Detect which cell encompasses the target text, then output its (x, y) center coordinate. 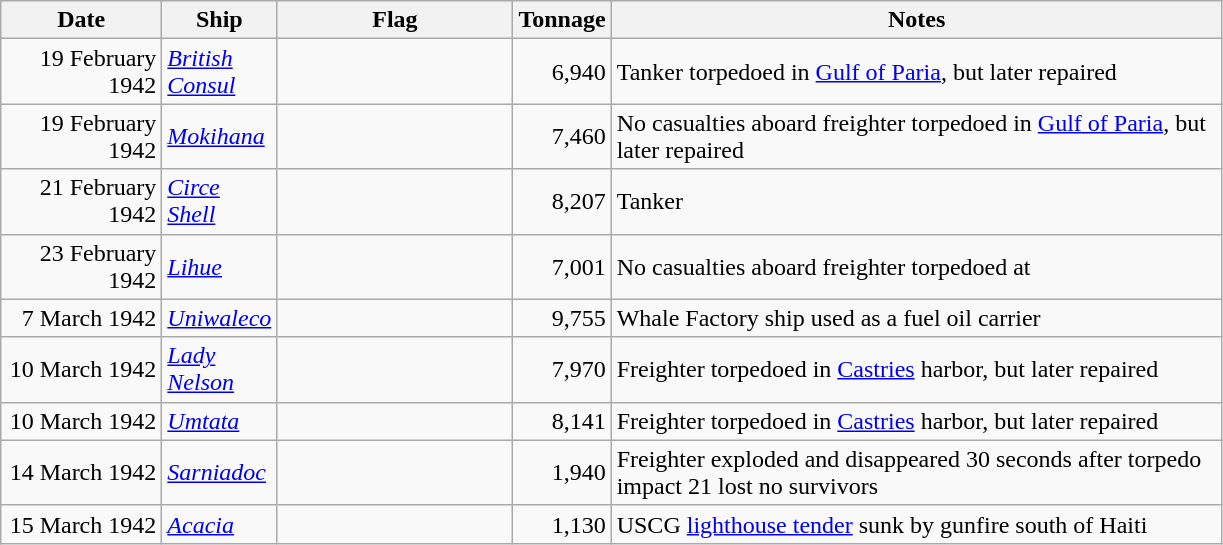
Umtata (220, 421)
21 February 1942 (82, 202)
14 March 1942 (82, 472)
7,001 (562, 266)
USCG lighthouse tender sunk by gunfire south of Haiti (916, 524)
No casualties aboard freighter torpedoed in Gulf of Paria, but later repaired (916, 136)
7,970 (562, 370)
23 February 1942 (82, 266)
8,141 (562, 421)
Mokihana (220, 136)
7,460 (562, 136)
1,940 (562, 472)
Flag (395, 20)
7 March 1942 (82, 318)
British Consul (220, 72)
No casualties aboard freighter torpedoed at (916, 266)
Whale Factory ship used as a fuel oil carrier (916, 318)
Acacia (220, 524)
6,940 (562, 72)
Freighter exploded and disappeared 30 seconds after torpedo impact 21 lost no survivors (916, 472)
Ship (220, 20)
Date (82, 20)
Sarniadoc (220, 472)
8,207 (562, 202)
Lady Nelson (220, 370)
Tanker torpedoed in Gulf of Paria, but later repaired (916, 72)
9,755 (562, 318)
Lihue (220, 266)
Uniwaleco (220, 318)
1,130 (562, 524)
Tonnage (562, 20)
15 March 1942 (82, 524)
Circe Shell (220, 202)
Tanker (916, 202)
Notes (916, 20)
